Search for the cell housing the specified text and yield its (X, Y) center coordinate. 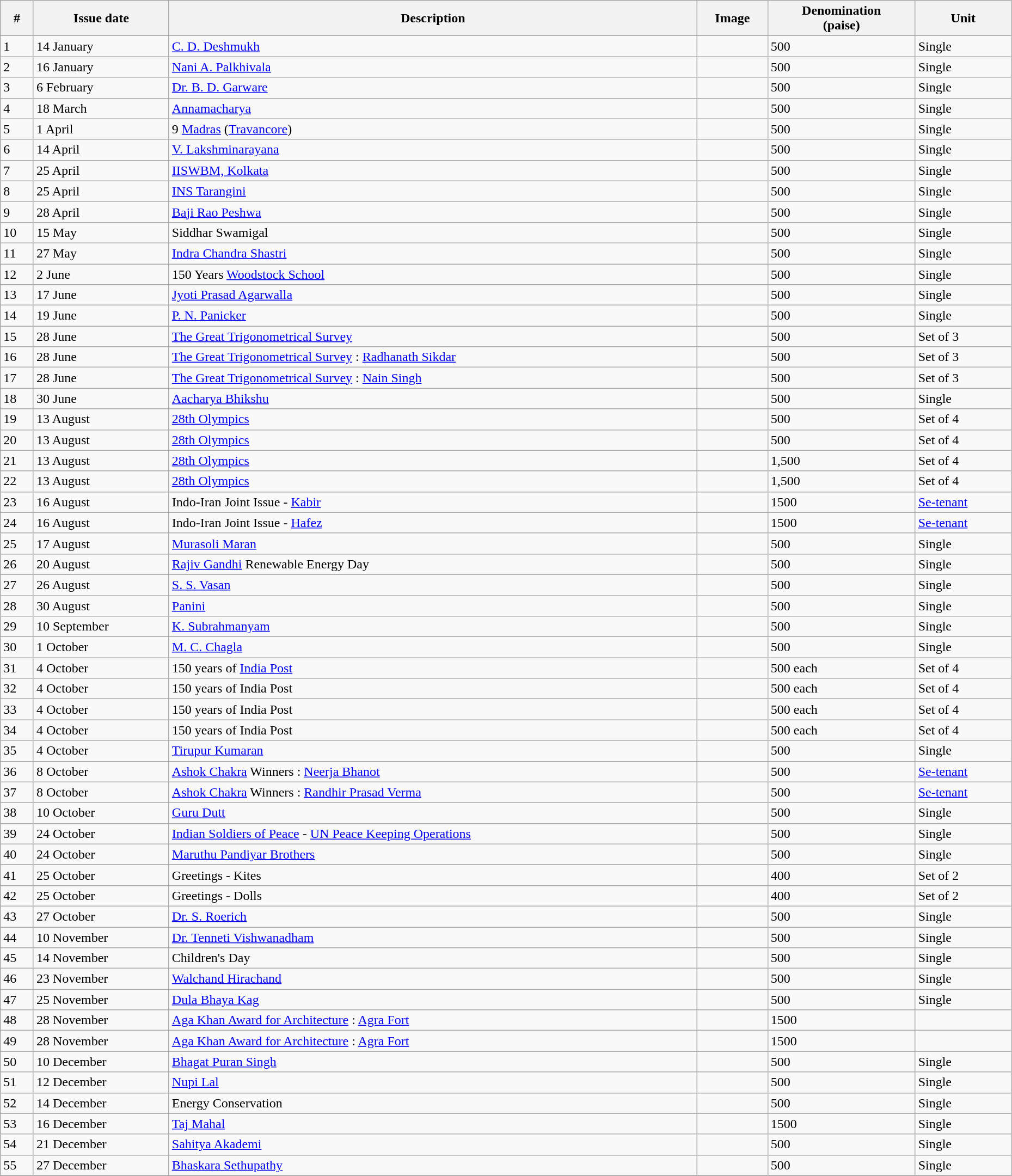
21 December (101, 1144)
30 August (101, 606)
10 September (101, 627)
The Great Trigonometrical Survey (433, 336)
Energy Conservation (433, 1103)
28 April (101, 212)
Siddhar Swamigal (433, 232)
Denomination(paise) (842, 19)
Sahitya Akademi (433, 1144)
10 (17, 232)
Ashok Chakra Winners : Randhir Prasad Verma (433, 792)
54 (17, 1144)
Nani A. Palkhivala (433, 67)
45 (17, 958)
Greetings - Dolls (433, 896)
27 May (101, 253)
31 (17, 668)
150 Years Woodstock School (433, 274)
34 (17, 730)
Indo-Iran Joint Issue - Hafez (433, 523)
16 December (101, 1124)
21 (17, 461)
Unit (963, 19)
16 (17, 357)
14 (17, 316)
Indian Soldiers of Peace - UN Peace Keeping Operations (433, 834)
33 (17, 709)
P. N. Panicker (433, 316)
32 (17, 689)
16 January (101, 67)
Dr. S. Roerich (433, 916)
30 (17, 647)
S. S. Vasan (433, 585)
27 December (101, 1165)
Dr. B. D. Garware (433, 88)
28 (17, 606)
29 (17, 627)
2 (17, 67)
14 November (101, 958)
20 (17, 440)
17 (17, 378)
Description (433, 19)
43 (17, 916)
Dula Bhaya Kag (433, 1000)
Panini (433, 606)
# (17, 19)
The Great Trigonometrical Survey : Radhanath Sikdar (433, 357)
39 (17, 834)
49 (17, 1041)
24 (17, 523)
INS Tarangini (433, 191)
52 (17, 1103)
Guru Dutt (433, 813)
55 (17, 1165)
27 October (101, 916)
10 December (101, 1062)
Baji Rao Peshwa (433, 212)
Indo-Iran Joint Issue - Kabir (433, 502)
48 (17, 1020)
Tirupur Kumaran (433, 751)
23 (17, 502)
25 (17, 543)
Indra Chandra Shastri (433, 253)
30 June (101, 399)
Issue date (101, 19)
10 November (101, 937)
12 (17, 274)
C. D. Deshmukh (433, 46)
18 (17, 399)
40 (17, 854)
47 (17, 1000)
Image (732, 19)
26 (17, 564)
Murasoli Maran (433, 543)
Taj Mahal (433, 1124)
19 June (101, 316)
K. Subrahmanyam (433, 627)
14 January (101, 46)
6 (17, 150)
19 (17, 419)
11 (17, 253)
9 Madras (Travancore) (433, 129)
42 (17, 896)
27 (17, 585)
Jyoti Prasad Agarwalla (433, 295)
12 December (101, 1082)
41 (17, 875)
1 (17, 46)
5 (17, 129)
35 (17, 751)
22 (17, 481)
38 (17, 813)
Greetings - Kites (433, 875)
17 August (101, 543)
36 (17, 771)
Nupi Lal (433, 1082)
Annamacharya (433, 108)
20 August (101, 564)
46 (17, 979)
Maruthu Pandiyar Brothers (433, 854)
IISWBM, Kolkata (433, 170)
15 (17, 336)
4 (17, 108)
Rajiv Gandhi Renewable Energy Day (433, 564)
10 October (101, 813)
Aacharya Bhikshu (433, 399)
Dr. Tenneti Vishwanadham (433, 937)
8 (17, 191)
1 April (101, 129)
The Great Trigonometrical Survey : Nain Singh (433, 378)
2 June (101, 274)
13 (17, 295)
9 (17, 212)
53 (17, 1124)
V. Lakshminarayana (433, 150)
14 April (101, 150)
25 November (101, 1000)
Bhagat Puran Singh (433, 1062)
3 (17, 88)
50 (17, 1062)
1 October (101, 647)
Ashok Chakra Winners : Neerja Bhanot (433, 771)
26 August (101, 585)
18 March (101, 108)
Children's Day (433, 958)
7 (17, 170)
6 February (101, 88)
17 June (101, 295)
37 (17, 792)
51 (17, 1082)
Bhaskara Sethupathy (433, 1165)
M. C. Chagla (433, 647)
44 (17, 937)
15 May (101, 232)
14 December (101, 1103)
Walchand Hirachand (433, 979)
23 November (101, 979)
